Capture the cell that displays the provided text and extract its [X, Y] central coordinate. 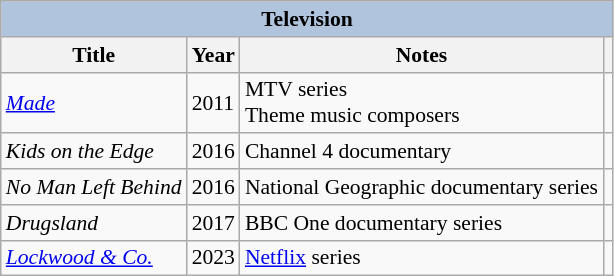
Title [94, 55]
Television [307, 19]
Made [94, 102]
MTV seriesTheme music composers [422, 102]
Year [214, 55]
BBC One documentary series [422, 223]
Channel 4 documentary [422, 152]
Netflix series [422, 258]
2023 [214, 258]
No Man Left Behind [94, 187]
Drugsland [94, 223]
National Geographic documentary series [422, 187]
2011 [214, 102]
Lockwood & Co. [94, 258]
Kids on the Edge [94, 152]
2017 [214, 223]
Notes [422, 55]
